For the text-containing cell, return its midpoint in (x, y) coordinate format. 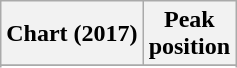
Chart (2017) (72, 34)
Peakposition (189, 34)
